Return the [X, Y] coordinate for the center point of the cell that contains the specified text.  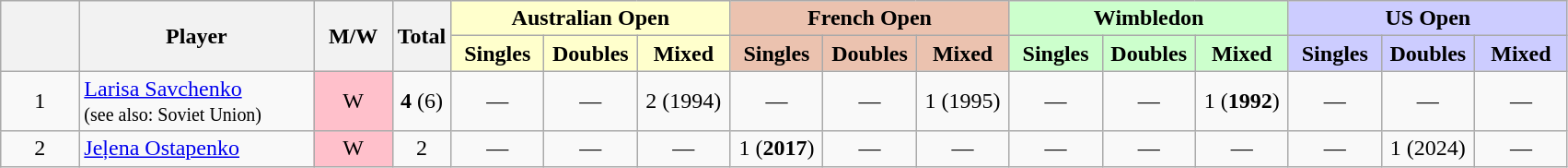
2 (1994) [683, 102]
1 (2017) [777, 149]
Larisa Savchenko(see also: Soviet Union) [197, 102]
1 (1992) [1241, 102]
1 [41, 102]
Total [422, 36]
4 (6) [422, 102]
Jeļena Ostapenko [197, 149]
US Open [1427, 18]
M/W [354, 36]
Australian Open [591, 18]
French Open [869, 18]
Wimbledon [1149, 18]
1 (1995) [963, 102]
1 (2024) [1427, 149]
Player [197, 36]
